Pinpoint the cell where the given text exists, returning its (X, Y) midpoint coordinate. 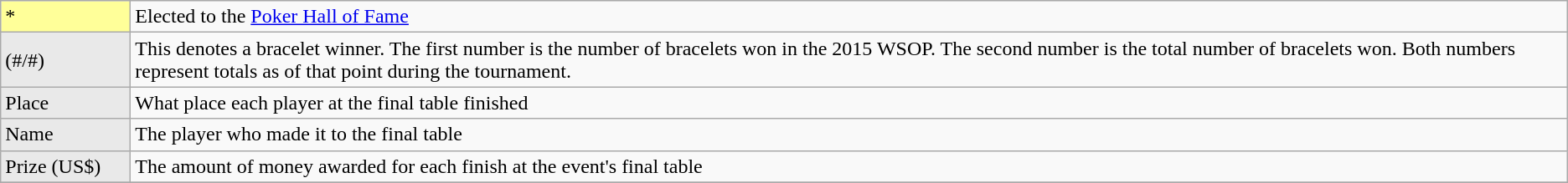
* (65, 17)
(#/#) (65, 60)
The amount of money awarded for each finish at the event's final table (849, 166)
Prize (US$) (65, 166)
What place each player at the final table finished (849, 103)
Name (65, 135)
The player who made it to the final table (849, 135)
Elected to the Poker Hall of Fame (849, 17)
Place (65, 103)
